Identify which cell holds the provided text, then report its [x, y] central coordinate. 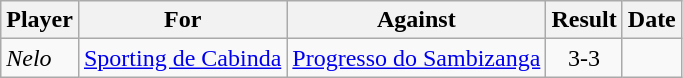
Progresso do Sambizanga [416, 58]
For [182, 20]
Player [40, 20]
Against [416, 20]
Nelo [40, 58]
Sporting de Cabinda [182, 58]
3-3 [584, 58]
Result [584, 20]
Date [652, 20]
